Search for the cell housing the specified text and yield its (x, y) center coordinate. 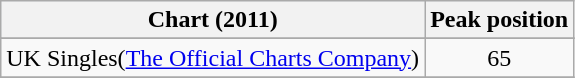
Chart (2011) (213, 20)
65 (500, 58)
Peak position (500, 20)
UK Singles(The Official Charts Company) (213, 58)
